For the text-containing cell, return its midpoint in (x, y) coordinate format. 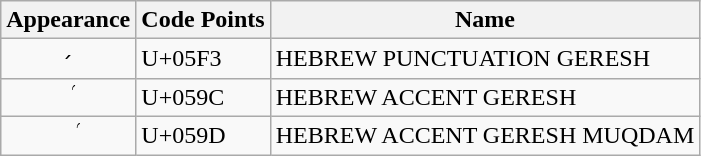
HEBREW PUNCTUATION GERESH (485, 59)
֝ (68, 135)
HEBREW ACCENT GERESH (485, 97)
Appearance (68, 20)
HEBREW ACCENT GERESH MUQDAM (485, 135)
U+059D (203, 135)
֜ (68, 97)
Code Points (203, 20)
׳ (68, 59)
U+059C (203, 97)
U+05F3 (203, 59)
Name (485, 20)
